Search for the cell housing the specified text and yield its (x, y) center coordinate. 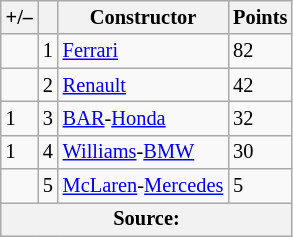
30 (260, 152)
Points (260, 17)
BAR-Honda (143, 118)
32 (260, 118)
2 (48, 85)
3 (48, 118)
4 (48, 152)
42 (260, 85)
Williams-BMW (143, 152)
+/– (20, 17)
Source: (147, 219)
82 (260, 51)
Renault (143, 85)
McLaren-Mercedes (143, 186)
Constructor (143, 17)
Ferrari (143, 51)
